Extract the [x, y] coordinate from the center of the cell holding the provided text.  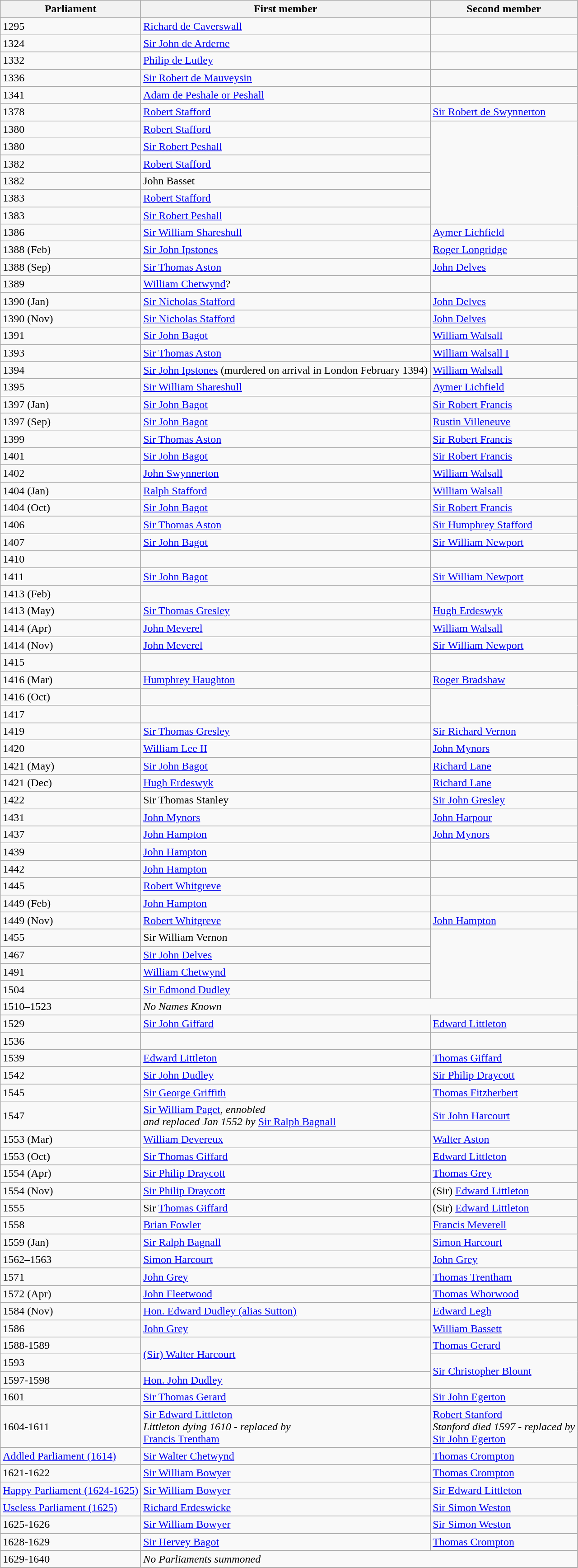
Sir Ralph Bagnall [285, 1242]
Sir Richard Vernon [504, 731]
1601 [70, 1397]
1406 [70, 525]
1554 (Nov) [70, 1191]
1554 (Apr) [70, 1174]
1547 [70, 1116]
1324 [70, 43]
1399 [70, 439]
Thomas Trentham [504, 1277]
Useless Parliament (1625) [70, 1507]
Sir William Vernon [285, 938]
1416 (Mar) [70, 680]
Sir Hervey Bagot [285, 1542]
1553 (Mar) [70, 1139]
John Fleetwood [285, 1294]
Philip de Lutley [285, 61]
Sir John de Arderne [285, 43]
Humphrey Haughton [285, 680]
1584 (Nov) [70, 1311]
1628-1629 [70, 1542]
1625-1626 [70, 1525]
1586 [70, 1328]
1402 [70, 473]
Parliament [70, 9]
Adam de Peshale or Peshall [285, 95]
1439 [70, 852]
John Basset [285, 181]
1562–1563 [70, 1259]
Sir Christopher Blount [504, 1371]
1422 [70, 800]
1558 [70, 1225]
Thomas Giffard [504, 1058]
1510–1523 [70, 1006]
1413 (Feb) [70, 594]
1332 [70, 61]
1431 [70, 817]
Sir John Delves [285, 955]
Sir John Ipstones [285, 250]
(Sir) Walter Harcourt [285, 1354]
1393 [70, 353]
1555 [70, 1208]
1559 (Jan) [70, 1242]
1536 [70, 1041]
1416 (Oct) [70, 697]
1378 [70, 112]
Sir John Ipstones (murdered on arrival in London February 1394) [285, 370]
1442 [70, 869]
1593 [70, 1363]
1415 [70, 662]
William Chetwynd? [285, 284]
Francis Meverell [504, 1225]
1491 [70, 972]
Thomas Fitzherbert [504, 1093]
1455 [70, 938]
1388 (Feb) [70, 250]
Sir Robert de Swynnerton [504, 112]
1629-1640 [70, 1559]
Sir Humphrey Stafford [504, 525]
Hon. John Dudley [285, 1380]
Sir William Paget, ennobled and replaced Jan 1552 by Sir Ralph Bagnall [285, 1116]
1414 (Apr) [70, 628]
1414 (Nov) [70, 645]
No Parliaments summoned [359, 1559]
Roger Longridge [504, 250]
1336 [70, 78]
1386 [70, 233]
1421 (Dec) [70, 783]
1621-1622 [70, 1473]
Sir John Harcourt [504, 1116]
1407 [70, 542]
Roger Bradshaw [504, 680]
1588-1589 [70, 1346]
1449 (Feb) [70, 903]
Sir John Gresley [504, 800]
1437 [70, 835]
Thomas Gerard [504, 1346]
1413 (May) [70, 611]
1504 [70, 989]
William Devereux [285, 1139]
Sir Edward Littleton [504, 1490]
Brian Fowler [285, 1225]
No Names Known [359, 1006]
Richard Erdeswicke [285, 1507]
Sir Robert de Mauveysin [285, 78]
1445 [70, 886]
1417 [70, 714]
1421 (May) [70, 766]
1467 [70, 955]
1604-1611 [70, 1427]
William Chetwynd [285, 972]
1394 [70, 370]
Addled Parliament (1614) [70, 1456]
1390 (Nov) [70, 319]
Sir Thomas Gerard [285, 1397]
Walter Aston [504, 1139]
1419 [70, 731]
1395 [70, 387]
1571 [70, 1277]
1341 [70, 95]
Sir George Griffith [285, 1093]
Sir Walter Chetwynd [285, 1456]
1411 [70, 577]
Hon. Edward Dudley (alias Sutton) [285, 1311]
John Swynnerton [285, 473]
Happy Parliament (1624-1625) [70, 1490]
William Bassett [504, 1328]
1553 (Oct) [70, 1156]
1449 (Nov) [70, 920]
1597-1598 [70, 1380]
Thomas Grey [504, 1174]
John Harpour [504, 817]
1397 (Jan) [70, 404]
Sir Thomas Stanley [285, 800]
1295 [70, 26]
1539 [70, 1058]
1410 [70, 559]
First member [285, 9]
1420 [70, 748]
1542 [70, 1075]
1389 [70, 284]
1404 (Oct) [70, 508]
Sir Edward Littleton Littleton dying 1610 - replaced by Francis Trentham [285, 1427]
Sir John Dudley [285, 1075]
1390 (Jan) [70, 301]
William Lee II [285, 748]
Sir John Egerton [504, 1397]
Ralph Stafford [285, 490]
Robert Stanford Stanford died 1597 - replaced by Sir John Egerton [504, 1427]
William Walsall I [504, 353]
1397 (Sep) [70, 422]
Rustin Villeneuve [504, 422]
Richard de Caverswall [285, 26]
1401 [70, 456]
Second member [504, 9]
Sir Edmond Dudley [285, 989]
1529 [70, 1023]
Sir John Giffard [285, 1023]
Thomas Whorwood [504, 1294]
1391 [70, 336]
1572 (Apr) [70, 1294]
Edward Legh [504, 1311]
1404 (Jan) [70, 490]
1545 [70, 1093]
1388 (Sep) [70, 267]
